From the cell containing the given text, extract its center point as (X, Y) coordinate. 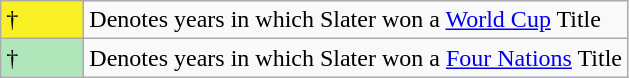
Denotes years in which Slater won a Four Nations Title (356, 58)
Denotes years in which Slater won a World Cup Title (356, 20)
